Pinpoint the cell where the given text exists, returning its [x, y] midpoint coordinate. 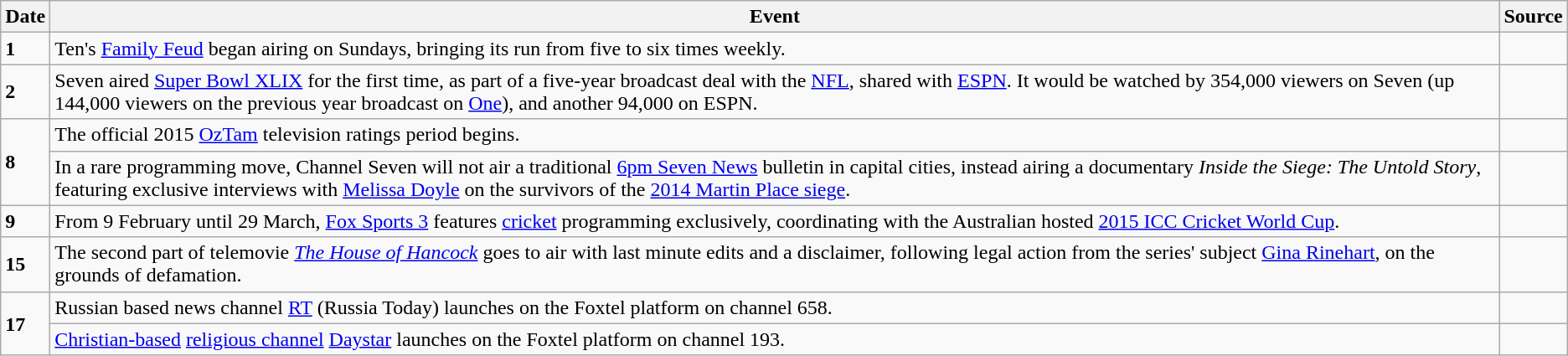
The official 2015 OzTam television ratings period begins. [775, 135]
Date [25, 17]
9 [25, 221]
Christian-based religious channel Daystar launches on the Foxtel platform on channel 193. [775, 339]
Event [775, 17]
Ten's Family Feud began airing on Sundays, bringing its run from five to six times weekly. [775, 49]
15 [25, 265]
Russian based news channel RT (Russia Today) launches on the Foxtel platform on channel 658. [775, 307]
8 [25, 163]
1 [25, 49]
17 [25, 323]
Source [1533, 17]
2 [25, 92]
